Locate the cell with the specified text and output its [x, y] center coordinate. 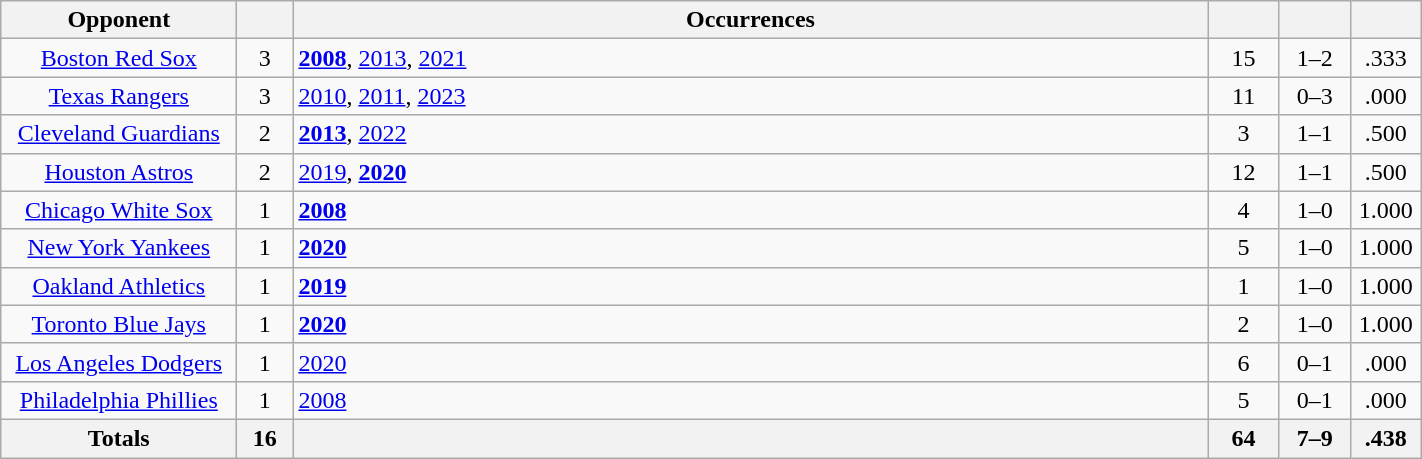
12 [1244, 172]
.333 [1386, 58]
11 [1244, 96]
2010, 2011, 2023 [750, 96]
2008, 2013, 2021 [750, 58]
15 [1244, 58]
Opponent [119, 20]
Totals [119, 438]
New York Yankees [119, 248]
Philadelphia Phillies [119, 400]
2013, 2022 [750, 134]
Oakland Athletics [119, 286]
Texas Rangers [119, 96]
7–9 [1314, 438]
Los Angeles Dodgers [119, 362]
.438 [1386, 438]
1–2 [1314, 58]
Toronto Blue Jays [119, 324]
Houston Astros [119, 172]
64 [1244, 438]
16 [265, 438]
Boston Red Sox [119, 58]
4 [1244, 210]
Occurrences [750, 20]
2019 [750, 286]
Cleveland Guardians [119, 134]
Chicago White Sox [119, 210]
6 [1244, 362]
2019, 2020 [750, 172]
0–3 [1314, 96]
